Identify which cell holds the provided text, then report its [X, Y] central coordinate. 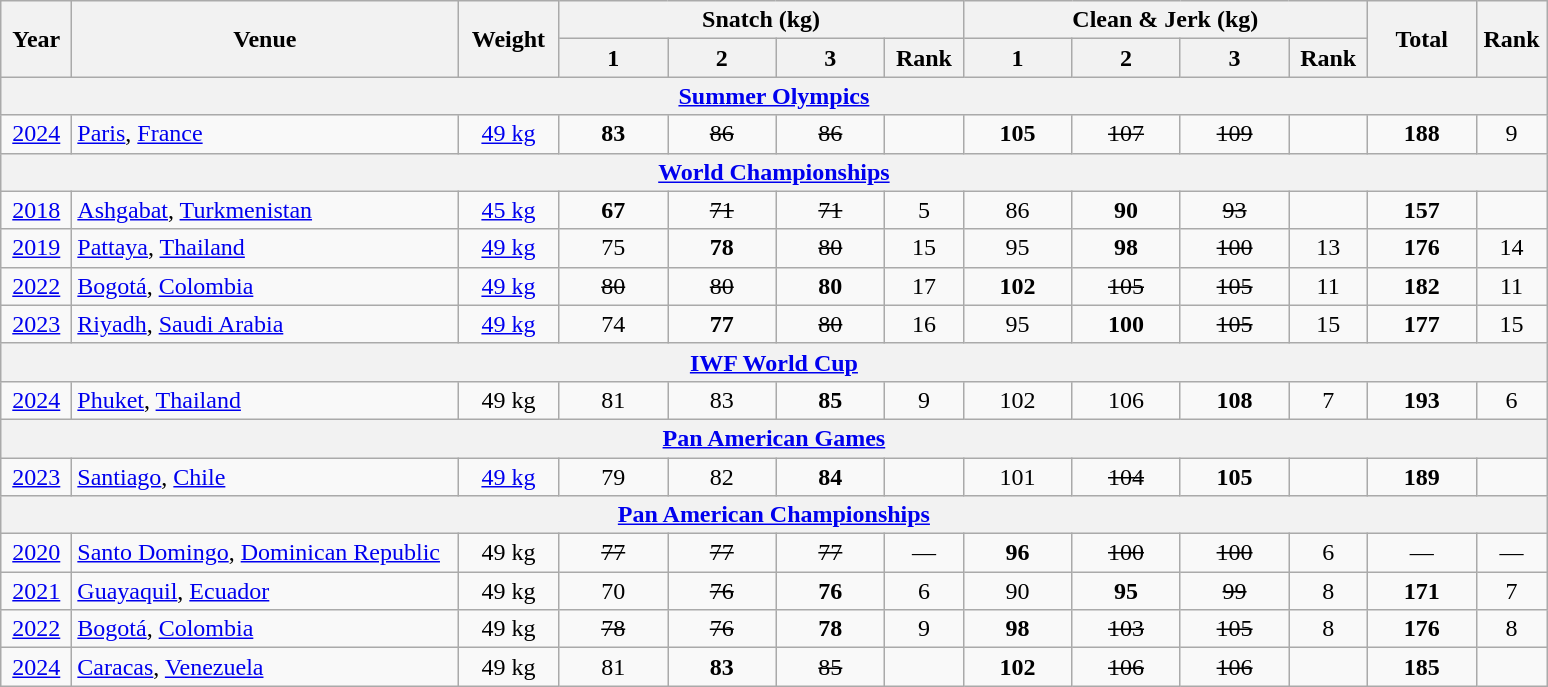
67 [614, 210]
Pan American Games [774, 438]
70 [614, 591]
108 [1234, 400]
17 [924, 286]
Weight [508, 39]
Pattaya, Thailand [265, 248]
182 [1422, 286]
Paris, France [265, 134]
Santiago, Chile [265, 477]
177 [1422, 324]
96 [1018, 553]
Venue [265, 39]
2021 [36, 591]
2020 [36, 553]
Caracas, Venezuela [265, 667]
75 [614, 248]
45 kg [508, 210]
Guayaquil, Ecuador [265, 591]
Clean & Jerk (kg) [1165, 20]
Total [1422, 39]
193 [1422, 400]
2018 [36, 210]
Santo Domingo, Dominican Republic [265, 553]
Pan American Championships [774, 515]
84 [830, 477]
171 [1422, 591]
93 [1234, 210]
IWF World Cup [774, 362]
16 [924, 324]
World Championships [774, 172]
109 [1234, 134]
Phuket, Thailand [265, 400]
13 [1328, 248]
Year [36, 39]
5 [924, 210]
Snatch (kg) [761, 20]
157 [1422, 210]
103 [1126, 629]
188 [1422, 134]
107 [1126, 134]
2019 [36, 248]
Ashgabat, Turkmenistan [265, 210]
82 [722, 477]
74 [614, 324]
101 [1018, 477]
14 [1512, 248]
79 [614, 477]
Riyadh, Saudi Arabia [265, 324]
189 [1422, 477]
104 [1126, 477]
185 [1422, 667]
Summer Olympics [774, 96]
99 [1234, 591]
